From the cell containing the given text, extract its center point as (X, Y) coordinate. 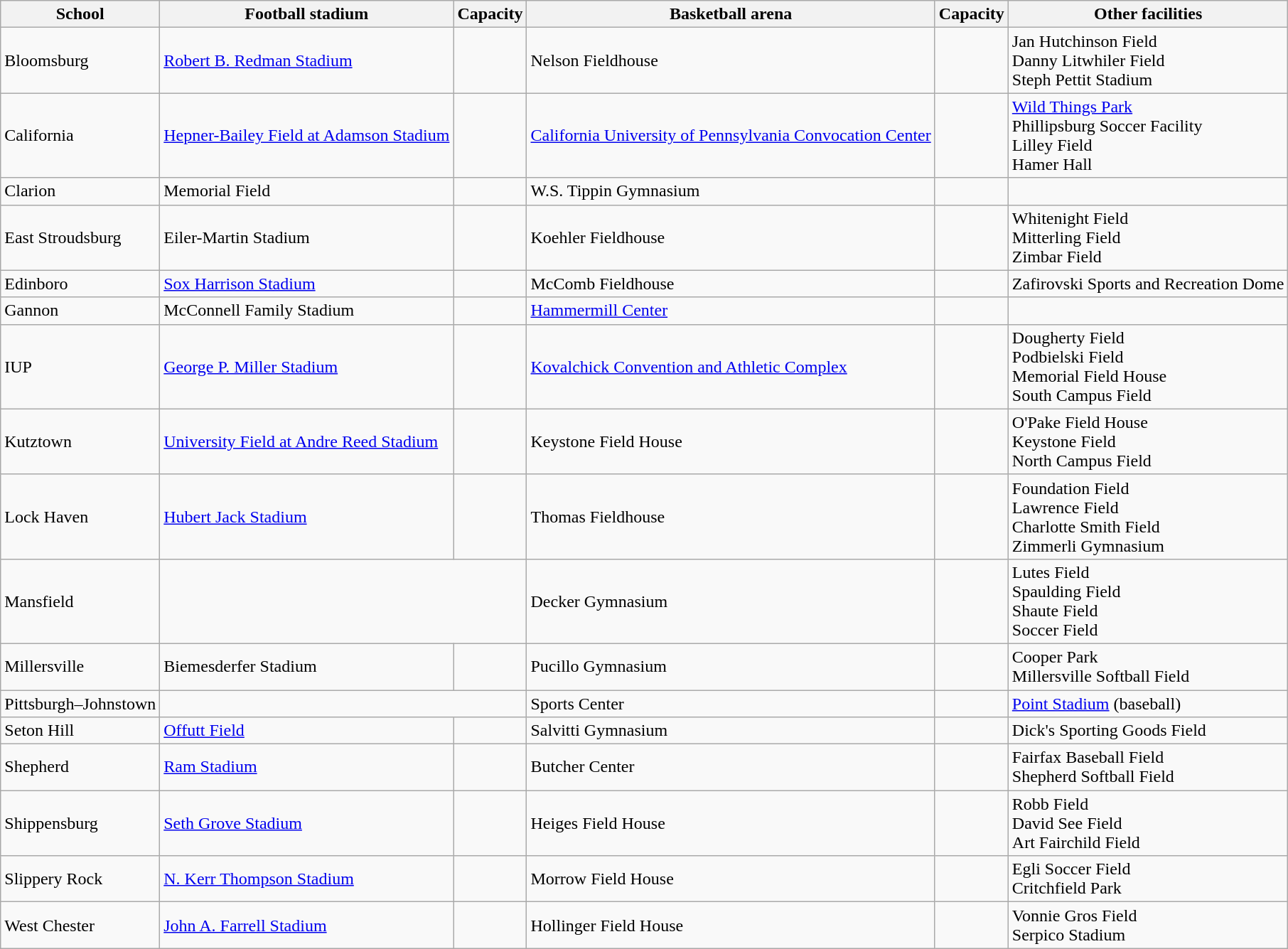
John A. Farrell Stadium (307, 926)
Hubert Jack Stadium (307, 516)
Lutes FieldSpaulding FieldShaute FieldSoccer Field (1148, 601)
Clarion (80, 191)
Ram Stadium (307, 768)
N. Kerr Thompson Stadium (307, 879)
Bloomsburg (80, 60)
Hammermill Center (731, 311)
Decker Gymnasium (731, 601)
Offutt Field (307, 731)
Keystone Field House (731, 441)
McComb Fieldhouse (731, 284)
Kovalchick Convention and Athletic Complex (731, 367)
Vonnie Gros FieldSerpico Stadium (1148, 926)
Robb FieldDavid See FieldArt Fairchild Field (1148, 823)
McConnell Family Stadium (307, 311)
Fairfax Baseball FieldShepherd Softball Field (1148, 768)
Biemesderfer Stadium (307, 667)
O'Pake Field HouseKeystone FieldNorth Campus Field (1148, 441)
Football stadium (307, 14)
School (80, 14)
Heiges Field House (731, 823)
Gannon (80, 311)
George P. Miller Stadium (307, 367)
Kutztown (80, 441)
Jan Hutchinson FieldDanny Litwhiler FieldSteph Pettit Stadium (1148, 60)
Basketball arena (731, 14)
Edinboro (80, 284)
Millersville (80, 667)
Slippery Rock (80, 879)
California University of Pennsylvania Convocation Center (731, 135)
Thomas Fieldhouse (731, 516)
Robert B. Redman Stadium (307, 60)
Memorial Field (307, 191)
Pittsburgh–Johnstown (80, 703)
Koehler Fieldhouse (731, 237)
Butcher Center (731, 768)
Hollinger Field House (731, 926)
Whitenight FieldMitterling FieldZimbar Field (1148, 237)
Wild Things ParkPhillipsburg Soccer FacilityLilley FieldHamer Hall (1148, 135)
IUP (80, 367)
Mansfield (80, 601)
Pucillo Gymnasium (731, 667)
Cooper ParkMillersville Softball Field (1148, 667)
Lock Haven (80, 516)
Zafirovski Sports and Recreation Dome (1148, 284)
Shippensburg (80, 823)
Sox Harrison Stadium (307, 284)
Morrow Field House (731, 879)
Dick's Sporting Goods Field (1148, 731)
Seth Grove Stadium (307, 823)
Shepherd (80, 768)
W.S. Tippin Gymnasium (731, 191)
Nelson Fieldhouse (731, 60)
University Field at Andre Reed Stadium (307, 441)
Sports Center (731, 703)
California (80, 135)
East Stroudsburg (80, 237)
Dougherty FieldPodbielski FieldMemorial Field HouseSouth Campus Field (1148, 367)
Other facilities (1148, 14)
Point Stadium (baseball) (1148, 703)
West Chester (80, 926)
Hepner-Bailey Field at Adamson Stadium (307, 135)
Eiler-Martin Stadium (307, 237)
Salvitti Gymnasium (731, 731)
Seton Hill (80, 731)
Egli Soccer FieldCritchfield Park (1148, 879)
Foundation FieldLawrence FieldCharlotte Smith FieldZimmerli Gymnasium (1148, 516)
